Scan for the cell matching the given text and deliver its (x, y) coordinate at center. 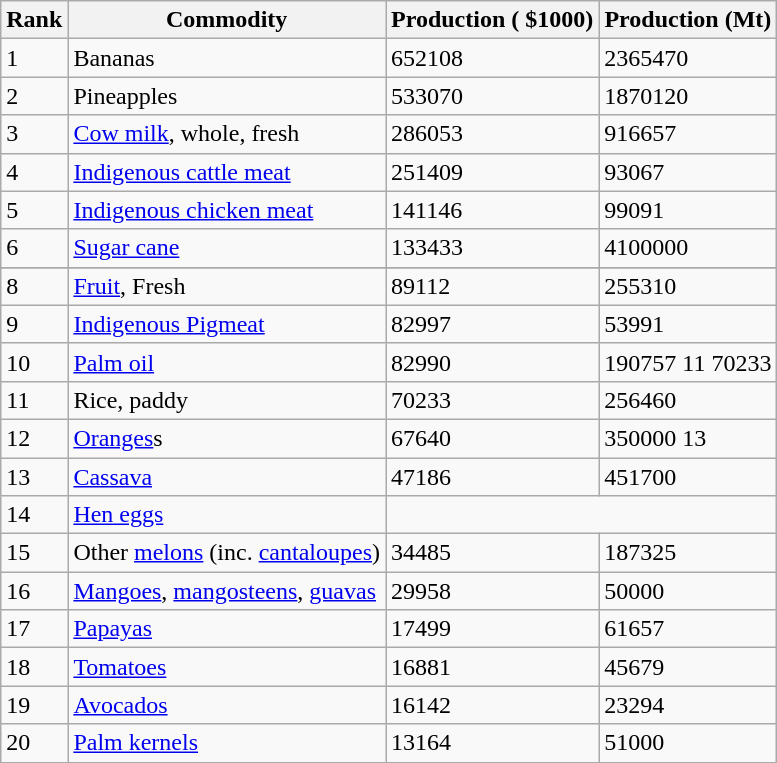
2365470 (688, 58)
Rice, paddy (227, 400)
16142 (492, 705)
93067 (688, 172)
9 (34, 324)
Tomatoes (227, 667)
15 (34, 553)
47186 (492, 477)
Indigenous cattle meat (227, 172)
Indigenous chicken meat (227, 210)
Rank (34, 20)
19 (34, 705)
13 (34, 477)
29958 (492, 591)
286053 (492, 134)
Hen eggs (227, 515)
18 (34, 667)
13164 (492, 743)
Palm oil (227, 362)
1 (34, 58)
14 (34, 515)
255310 (688, 286)
17499 (492, 629)
Papayas (227, 629)
133433 (492, 248)
70233 (492, 400)
53991 (688, 324)
251409 (492, 172)
3 (34, 134)
8 (34, 286)
50000 (688, 591)
11 (34, 400)
Commodity (227, 20)
141146 (492, 210)
82990 (492, 362)
Cow milk, whole, fresh (227, 134)
1870120 (688, 96)
89112 (492, 286)
Bananas (227, 58)
17 (34, 629)
16 (34, 591)
5 (34, 210)
190757 11 70233 (688, 362)
82997 (492, 324)
451700 (688, 477)
652108 (492, 58)
Pineapples (227, 96)
4100000 (688, 248)
2 (34, 96)
Production ( $1000) (492, 20)
4 (34, 172)
12 (34, 438)
20 (34, 743)
Palm kernels (227, 743)
350000 13 (688, 438)
10 (34, 362)
45679 (688, 667)
23294 (688, 705)
Other melons (inc. cantaloupes) (227, 553)
Sugar cane (227, 248)
Cassava (227, 477)
51000 (688, 743)
Fruit, Fresh (227, 286)
61657 (688, 629)
6 (34, 248)
Mangoes, mangosteens, guavas (227, 591)
Orangess (227, 438)
34485 (492, 553)
99091 (688, 210)
Production (Mt) (688, 20)
Avocados (227, 705)
Indigenous Pigmeat (227, 324)
16881 (492, 667)
533070 (492, 96)
67640 (492, 438)
256460 (688, 400)
916657 (688, 134)
187325 (688, 553)
